Return the (X, Y) coordinate for the center point of the cell that contains the specified text.  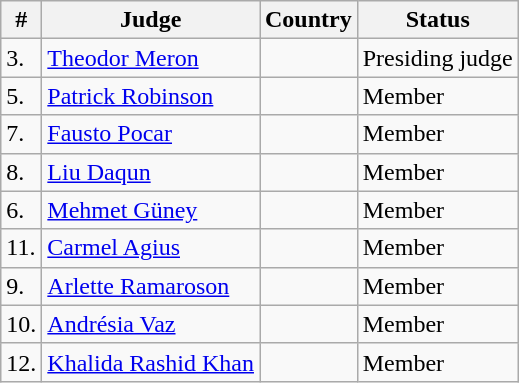
Country (309, 20)
12. (22, 362)
3. (22, 58)
Carmel Agius (151, 248)
Patrick Robinson (151, 96)
Arlette Ramaroson (151, 286)
# (22, 20)
Andrésia Vaz (151, 324)
Khalida Rashid Khan (151, 362)
Liu Daqun (151, 172)
6. (22, 210)
Judge (151, 20)
Theodor Meron (151, 58)
Fausto Pocar (151, 134)
7. (22, 134)
11. (22, 248)
5. (22, 96)
Presiding judge (438, 58)
8. (22, 172)
10. (22, 324)
Mehmet Güney (151, 210)
Status (438, 20)
9. (22, 286)
